Find where the given text appears and provide that cell's center as (X, Y) coordinate. 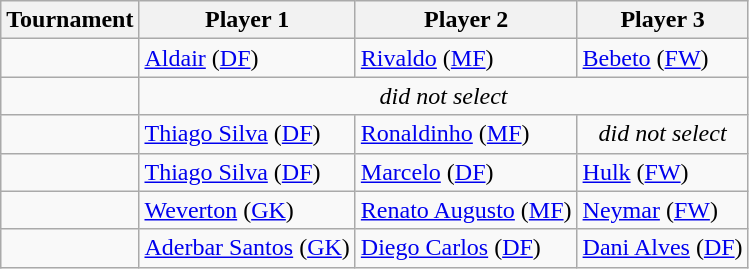
Player 2 (466, 20)
Player 3 (662, 20)
Tournament (70, 20)
Neymar (FW) (662, 210)
Hulk (FW) (662, 172)
Renato Augusto (MF) (466, 210)
Aderbar Santos (GK) (247, 248)
Marcelo (DF) (466, 172)
Player 1 (247, 20)
Dani Alves (DF) (662, 248)
Ronaldinho (MF) (466, 134)
Diego Carlos (DF) (466, 248)
Weverton (GK) (247, 210)
Aldair (DF) (247, 58)
Bebeto (FW) (662, 58)
Rivaldo (MF) (466, 58)
